Return [X, Y] of the center of cell containing provided text 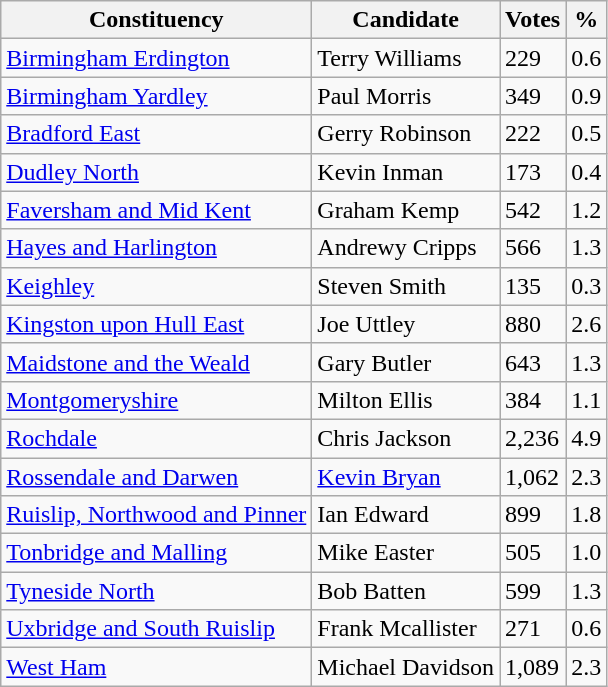
Faversham and Mid Kent [156, 210]
0.5 [586, 134]
1.2 [586, 210]
Michael Davidson [406, 667]
% [586, 20]
Tonbridge and Malling [156, 553]
271 [533, 629]
643 [533, 362]
Steven Smith [406, 286]
Ian Edward [406, 515]
Candidate [406, 20]
Tyneside North [156, 591]
0.9 [586, 96]
Votes [533, 20]
Birmingham Yardley [156, 96]
Uxbridge and South Ruislip [156, 629]
Gary Butler [406, 362]
2.6 [586, 324]
Kingston upon Hull East [156, 324]
1,062 [533, 477]
Frank Mcallister [406, 629]
384 [533, 400]
Andrewy Cripps [406, 248]
Paul Morris [406, 96]
Constituency [156, 20]
1.0 [586, 553]
Rochdale [156, 438]
566 [533, 248]
0.4 [586, 172]
0.3 [586, 286]
349 [533, 96]
Birmingham Erdington [156, 58]
4.9 [586, 438]
Bradford East [156, 134]
899 [533, 515]
Bob Batten [406, 591]
Mike Easter [406, 553]
Kevin Inman [406, 172]
222 [533, 134]
Dudley North [156, 172]
Chris Jackson [406, 438]
Milton Ellis [406, 400]
Keighley [156, 286]
Ruislip, Northwood and Pinner [156, 515]
West Ham [156, 667]
Terry Williams [406, 58]
Hayes and Harlington [156, 248]
Rossendale and Darwen [156, 477]
173 [533, 172]
505 [533, 553]
135 [533, 286]
229 [533, 58]
Joe Uttley [406, 324]
Kevin Bryan [406, 477]
2,236 [533, 438]
Gerry Robinson [406, 134]
Montgomeryshire [156, 400]
1,089 [533, 667]
599 [533, 591]
880 [533, 324]
Maidstone and the Weald [156, 362]
Graham Kemp [406, 210]
1.1 [586, 400]
542 [533, 210]
1.8 [586, 515]
